Capture the cell that displays the provided text and extract its (x, y) central coordinate. 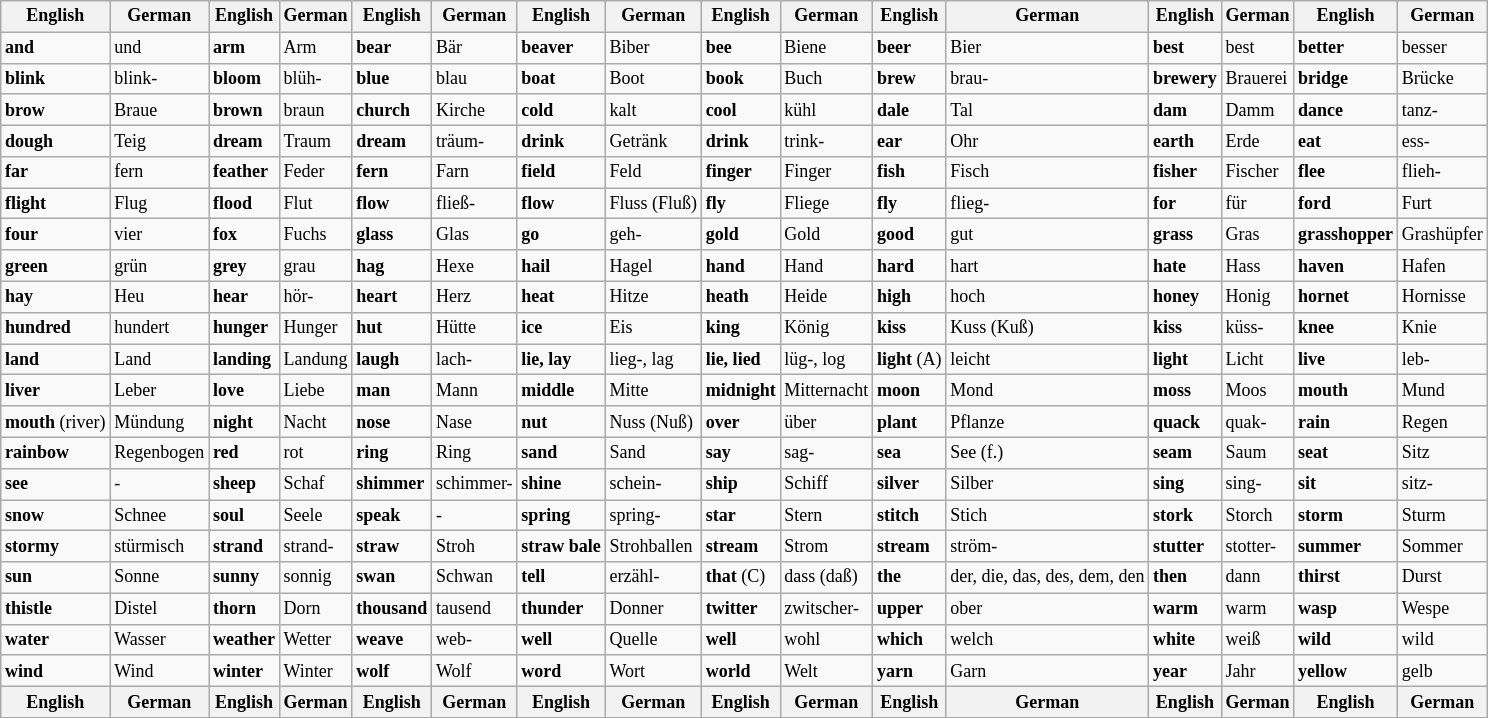
hear (244, 296)
Hass (1258, 266)
Stich (1048, 516)
snow (56, 516)
high (910, 296)
straw (392, 546)
flight (56, 204)
thorn (244, 608)
hundred (56, 328)
hör- (316, 296)
sit (1346, 484)
arm (244, 48)
plant (910, 422)
laugh (392, 360)
hundert (160, 328)
stutter (1185, 546)
light (1185, 360)
word (561, 670)
silver (910, 484)
Schwan (474, 578)
küss- (1258, 328)
seat (1346, 452)
star (740, 516)
Fischer (1258, 172)
tausend (474, 608)
Nuss (Nuß) (653, 422)
Donner (653, 608)
wasp (1346, 608)
lie, lied (740, 360)
brow (56, 110)
rainbow (56, 452)
Sand (653, 452)
leicht (1048, 360)
Wind (160, 670)
stormy (56, 546)
Wolf (474, 670)
schein- (653, 484)
sand (561, 452)
hunger (244, 328)
flieg- (1048, 204)
See (f.) (1048, 452)
light (A) (910, 360)
hail (561, 266)
sing (1185, 484)
blink- (160, 78)
Wespe (1442, 608)
Eis (653, 328)
stitch (910, 516)
Mann (474, 390)
Silber (1048, 484)
middle (561, 390)
über (826, 422)
Ohr (1048, 140)
Erde (1258, 140)
hut (392, 328)
und (160, 48)
dann (1258, 578)
weiß (1258, 640)
stork (1185, 516)
weave (392, 640)
Seele (316, 516)
Mitternacht (826, 390)
grün (160, 266)
Licht (1258, 360)
spring- (653, 516)
liver (56, 390)
Mond (1048, 390)
Boot (653, 78)
Brücke (1442, 78)
ear (910, 140)
sun (56, 578)
moss (1185, 390)
book (740, 78)
better (1346, 48)
white (1185, 640)
strand (244, 546)
Sonne (160, 578)
ess- (1442, 140)
trink- (826, 140)
world (740, 670)
Knie (1442, 328)
Traum (316, 140)
blink (56, 78)
brewery (1185, 78)
church (392, 110)
welch (1048, 640)
cool (740, 110)
say (740, 452)
sag- (826, 452)
then (1185, 578)
flood (244, 204)
erzähl- (653, 578)
knee (1346, 328)
zwitscher- (826, 608)
Mündung (160, 422)
Schnee (160, 516)
moon (910, 390)
Fliege (826, 204)
year (1185, 670)
thirst (1346, 578)
nose (392, 422)
ice (561, 328)
cold (561, 110)
thistle (56, 608)
red (244, 452)
dale (910, 110)
Saum (1258, 452)
Hagel (653, 266)
thousand (392, 608)
hate (1185, 266)
fox (244, 234)
Glas (474, 234)
green (56, 266)
Distel (160, 608)
Hütte (474, 328)
stürmisch (160, 546)
geh- (653, 234)
landing (244, 360)
mouth (river) (56, 422)
Kuss (Kuß) (1048, 328)
Fuchs (316, 234)
hag (392, 266)
the (910, 578)
shine (561, 484)
speak (392, 516)
Schiff (826, 484)
Regen (1442, 422)
dance (1346, 110)
tell (561, 578)
Kirche (474, 110)
bear (392, 48)
Flug (160, 204)
Biber (653, 48)
sunny (244, 578)
Fisch (1048, 172)
grasshopper (1346, 234)
dough (56, 140)
wolf (392, 670)
hoch (1048, 296)
Quelle (653, 640)
Herz (474, 296)
midnight (740, 390)
for (1185, 204)
twitter (740, 608)
web- (474, 640)
dass (daß) (826, 578)
tanz- (1442, 110)
brau- (1048, 78)
sheep (244, 484)
Stroh (474, 546)
Hitze (653, 296)
braun (316, 110)
Grashüpfer (1442, 234)
Moos (1258, 390)
Ring (474, 452)
quack (1185, 422)
Leber (160, 390)
Hornisse (1442, 296)
Durst (1442, 578)
Mund (1442, 390)
Storch (1258, 516)
heath (740, 296)
Fluss (Fluß) (653, 204)
yarn (910, 670)
kühl (826, 110)
Gras (1258, 234)
rot (316, 452)
good (910, 234)
upper (910, 608)
thunder (561, 608)
Buch (826, 78)
over (740, 422)
Getränk (653, 140)
Landung (316, 360)
see (56, 484)
beer (910, 48)
Flut (316, 204)
grey (244, 266)
feather (244, 172)
that (C) (740, 578)
Feder (316, 172)
Jahr (1258, 670)
nut (561, 422)
fließ- (474, 204)
soul (244, 516)
Farn (474, 172)
boat (561, 78)
ford (1346, 204)
gold (740, 234)
flee (1346, 172)
lieg-, lag (653, 360)
hand (740, 266)
Sommer (1442, 546)
Liebe (316, 390)
ström- (1048, 546)
vier (160, 234)
ober (1048, 608)
fish (910, 172)
der, die, das, des, dem, den (1048, 578)
König (826, 328)
Stern (826, 516)
finger (740, 172)
gelb (1442, 670)
Heu (160, 296)
eat (1346, 140)
hart (1048, 266)
yellow (1346, 670)
wind (56, 670)
live (1346, 360)
summer (1346, 546)
far (56, 172)
sitz- (1442, 484)
strand- (316, 546)
Teig (160, 140)
storm (1346, 516)
Schaf (316, 484)
Finger (826, 172)
Sitz (1442, 452)
Heide (826, 296)
Gold (826, 234)
night (244, 422)
mouth (1346, 390)
für (1258, 204)
Furt (1442, 204)
Arm (316, 48)
and (56, 48)
Hafen (1442, 266)
earth (1185, 140)
honey (1185, 296)
Land (160, 360)
winter (244, 670)
love (244, 390)
heart (392, 296)
rain (1346, 422)
Bier (1048, 48)
quak- (1258, 422)
spring (561, 516)
four (56, 234)
flieh- (1442, 172)
stotter- (1258, 546)
grau (316, 266)
wohl (826, 640)
hard (910, 266)
Strohballen (653, 546)
bee (740, 48)
träum- (474, 140)
field (561, 172)
schimmer- (474, 484)
Regenbogen (160, 452)
bloom (244, 78)
Mitte (653, 390)
Wasser (160, 640)
Brauerei (1258, 78)
Sturm (1442, 516)
lie, lay (561, 360)
Dorn (316, 608)
bridge (1346, 78)
sonnig (316, 578)
blüh- (316, 78)
swan (392, 578)
Damm (1258, 110)
sea (910, 452)
king (740, 328)
land (56, 360)
hay (56, 296)
water (56, 640)
Welt (826, 670)
Strom (826, 546)
kalt (653, 110)
Feld (653, 172)
Nase (474, 422)
gut (1048, 234)
lüg-, log (826, 360)
sing- (1258, 484)
Hexe (474, 266)
ship (740, 484)
Winter (316, 670)
grass (1185, 234)
Hunger (316, 328)
fisher (1185, 172)
straw bale (561, 546)
brown (244, 110)
Garn (1048, 670)
Biene (826, 48)
man (392, 390)
glass (392, 234)
Bär (474, 48)
brew (910, 78)
haven (1346, 266)
Pflanze (1048, 422)
hornet (1346, 296)
dam (1185, 110)
blue (392, 78)
blau (474, 78)
Braue (160, 110)
which (910, 640)
seam (1185, 452)
besser (1442, 48)
leb- (1442, 360)
ring (392, 452)
beaver (561, 48)
Tal (1048, 110)
go (561, 234)
weather (244, 640)
Wetter (316, 640)
Nacht (316, 422)
Honig (1258, 296)
heat (561, 296)
lach- (474, 360)
Hand (826, 266)
shimmer (392, 484)
Wort (653, 670)
